Extract the (x, y) coordinate from the center of the cell holding the provided text.  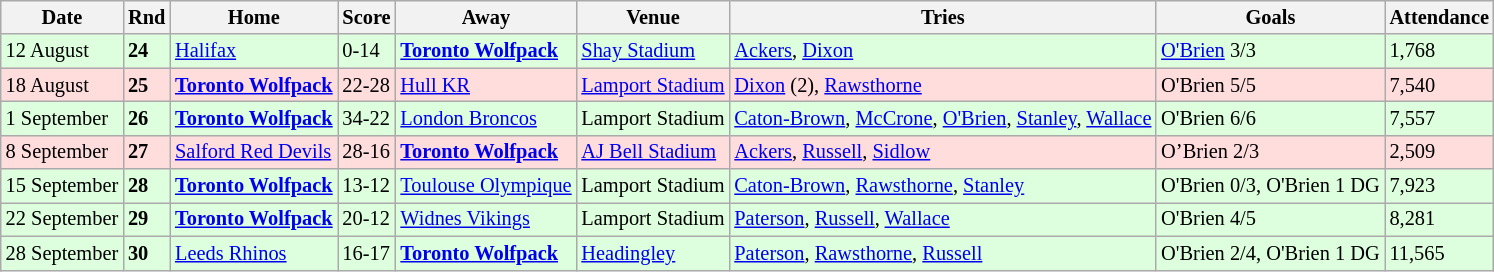
Paterson, Russell, Wallace (942, 219)
Hull KR (486, 85)
O'Brien 3/3 (1270, 51)
11,565 (1440, 253)
O'Brien 2/4, O'Brien 1 DG (1270, 253)
Score (367, 17)
Caton-Brown, McCrone, O'Brien, Stanley, Wallace (942, 118)
28 September (62, 253)
Away (486, 17)
8 September (62, 152)
22 September (62, 219)
O'Brien 6/6 (1270, 118)
34-22 (367, 118)
25 (146, 85)
7,923 (1440, 186)
Tries (942, 17)
Attendance (1440, 17)
Rnd (146, 17)
18 August (62, 85)
2,509 (1440, 152)
Widnes Vikings (486, 219)
27 (146, 152)
13-12 (367, 186)
O’Brien 2/3 (1270, 152)
1,768 (1440, 51)
Leeds Rhinos (254, 253)
30 (146, 253)
1 September (62, 118)
O'Brien 4/5 (1270, 219)
Shay Stadium (652, 51)
London Broncos (486, 118)
Venue (652, 17)
12 August (62, 51)
8,281 (1440, 219)
Headingley (652, 253)
7,540 (1440, 85)
Halifax (254, 51)
Home (254, 17)
15 September (62, 186)
AJ Bell Stadium (652, 152)
Paterson, Rawsthorne, Russell (942, 253)
Ackers, Dixon (942, 51)
22-28 (367, 85)
O'Brien 0/3, O'Brien 1 DG (1270, 186)
Goals (1270, 17)
Dixon (2), Rawsthorne (942, 85)
7,557 (1440, 118)
26 (146, 118)
Salford Red Devils (254, 152)
Caton-Brown, Rawsthorne, Stanley (942, 186)
16-17 (367, 253)
24 (146, 51)
29 (146, 219)
Ackers, Russell, Sidlow (942, 152)
O'Brien 5/5 (1270, 85)
28-16 (367, 152)
28 (146, 186)
Date (62, 17)
20-12 (367, 219)
Toulouse Olympique (486, 186)
0-14 (367, 51)
